Return [x, y] of the center of cell containing provided text 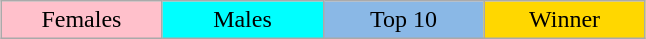
Females [82, 20]
Winner [564, 20]
Males [242, 20]
Top 10 [404, 20]
